Locate the cell with the specified text and output its [x, y] center coordinate. 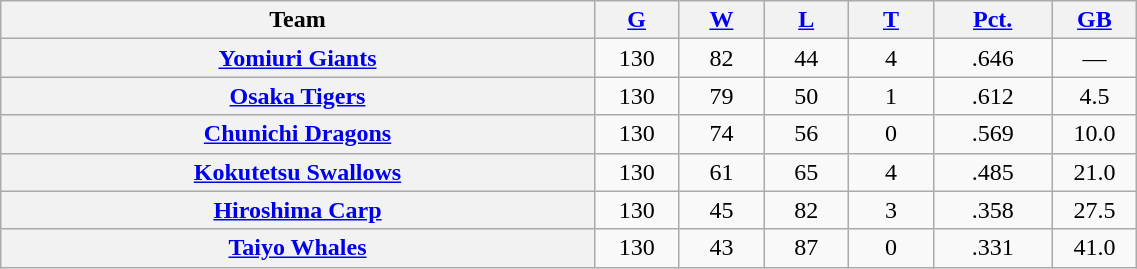
44 [806, 58]
41.0 [1094, 248]
Hiroshima Carp [298, 210]
1 [892, 96]
.569 [992, 134]
50 [806, 96]
.331 [992, 248]
— [1094, 58]
.358 [992, 210]
74 [722, 134]
W [722, 20]
G [636, 20]
Taiyo Whales [298, 248]
79 [722, 96]
56 [806, 134]
.646 [992, 58]
Kokutetsu Swallows [298, 172]
45 [722, 210]
65 [806, 172]
Yomiuri Giants [298, 58]
10.0 [1094, 134]
Team [298, 20]
T [892, 20]
Chunichi Dragons [298, 134]
43 [722, 248]
27.5 [1094, 210]
Pct. [992, 20]
3 [892, 210]
4.5 [1094, 96]
L [806, 20]
21.0 [1094, 172]
GB [1094, 20]
.612 [992, 96]
.485 [992, 172]
61 [722, 172]
Osaka Tigers [298, 96]
87 [806, 248]
